Determine the (X, Y) coordinate at the center of the cell enclosing the given text.  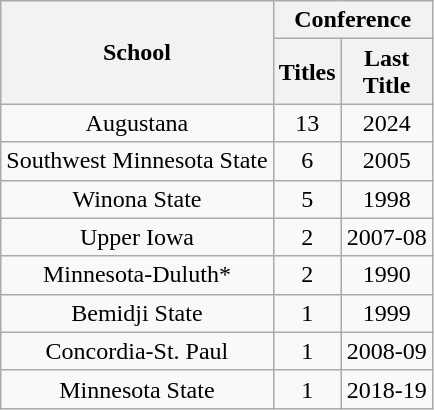
Winona State (137, 199)
2007-08 (386, 237)
1990 (386, 275)
Minnesota State (137, 389)
13 (307, 123)
Concordia-St. Paul (137, 351)
Conference (352, 20)
5 (307, 199)
Southwest Minnesota State (137, 161)
School (137, 52)
Upper Iowa (137, 237)
1998 (386, 199)
2008-09 (386, 351)
2024 (386, 123)
6 (307, 161)
Minnesota-Duluth* (137, 275)
Bemidji State (137, 313)
1999 (386, 313)
Titles (307, 72)
Augustana (137, 123)
LastTitle (386, 72)
2005 (386, 161)
2018-19 (386, 389)
